Provide the [X, Y] coordinate of the cell's center where the given text is located.  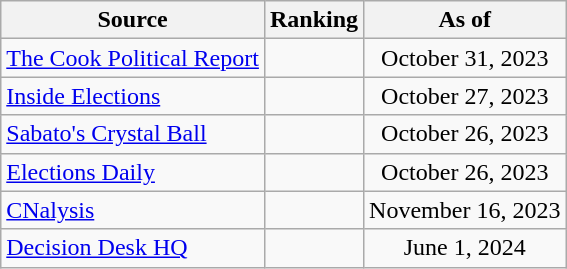
Source [133, 20]
CNalysis [133, 210]
As of [465, 20]
Decision Desk HQ [133, 248]
Elections Daily [133, 172]
October 31, 2023 [465, 58]
October 27, 2023 [465, 96]
November 16, 2023 [465, 210]
Sabato's Crystal Ball [133, 134]
The Cook Political Report [133, 58]
June 1, 2024 [465, 248]
Ranking [314, 20]
Inside Elections [133, 96]
